Return [x, y] of the center of cell containing provided text 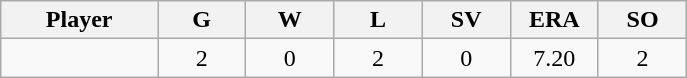
SO [642, 20]
G [202, 20]
SV [466, 20]
L [378, 20]
ERA [554, 20]
7.20 [554, 58]
W [290, 20]
Player [80, 20]
